Capture the cell that displays the provided text and extract its (x, y) central coordinate. 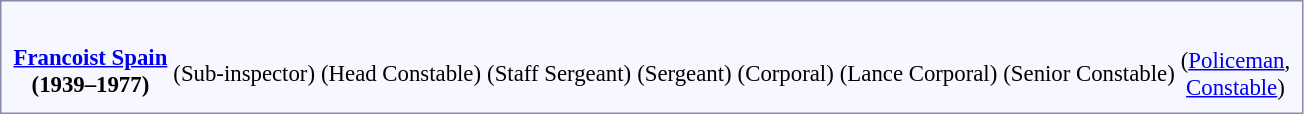
Francoist Spain(1939–1977) (90, 57)
(Policeman, Constable) (1235, 60)
(Sub-inspector) (244, 60)
(Staff Sergeant) (560, 60)
(Lance Corporal) (918, 60)
(Head Constable) (402, 60)
(Sergeant) (684, 60)
(Senior Constable) (1089, 60)
(Corporal) (786, 60)
